For the text-containing cell, return its midpoint in (X, Y) coordinate format. 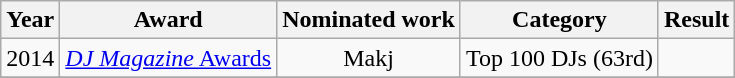
Award (168, 20)
Top 100 DJs (63rd) (559, 58)
Nominated work (369, 20)
Result (696, 20)
Category (559, 20)
Makj (369, 58)
Year (30, 20)
2014 (30, 58)
DJ Magazine Awards (168, 58)
